Identify which cell holds the provided text, then report its [x, y] central coordinate. 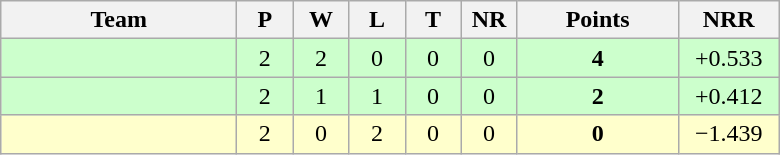
+0.412 [728, 96]
T [433, 20]
NR [489, 20]
+0.533 [728, 58]
NRR [728, 20]
4 [598, 58]
Team [119, 20]
L [377, 20]
−1.439 [728, 134]
W [321, 20]
P [265, 20]
Points [598, 20]
